Determine the [x, y] coordinate at the center of the cell enclosing the given text.  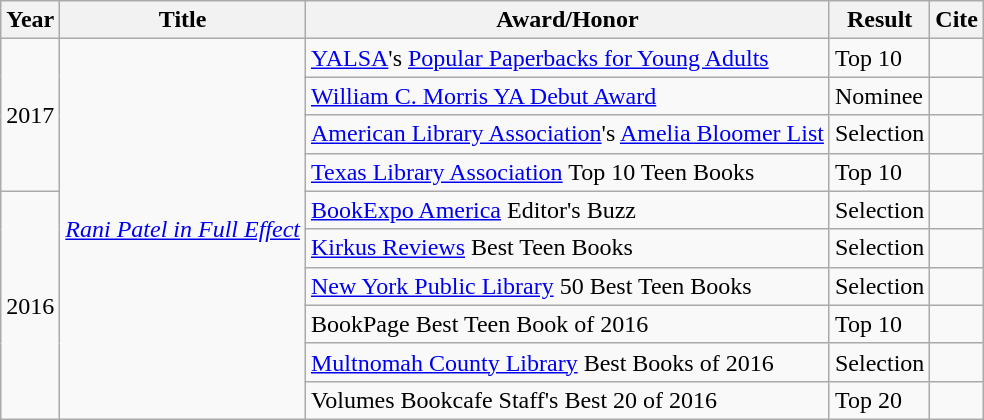
BookPage Best Teen Book of 2016 [567, 324]
2017 [30, 115]
Year [30, 20]
Title [183, 20]
New York Public Library 50 Best Teen Books [567, 286]
Nominee [879, 96]
Top 20 [879, 400]
Result [879, 20]
Kirkus Reviews Best Teen Books [567, 248]
Multnomah County Library Best Books of 2016 [567, 362]
Rani Patel in Full Effect [183, 230]
Volumes Bookcafe Staff's Best 20 of 2016 [567, 400]
Texas Library Association Top 10 Teen Books [567, 172]
YALSA's Popular Paperbacks for Young Adults [567, 58]
BookExpo America Editor's Buzz [567, 210]
William C. Morris YA Debut Award [567, 96]
Cite [957, 20]
American Library Association's Amelia Bloomer List [567, 134]
2016 [30, 305]
Award/Honor [567, 20]
